Determine the [x, y] coordinate at the center of the cell enclosing the given text.  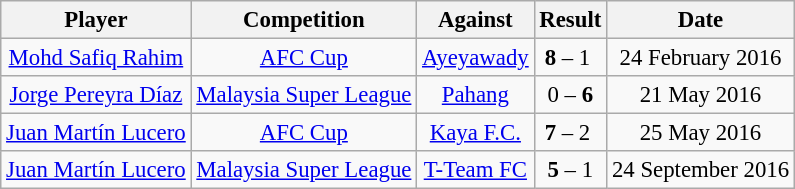
Against [476, 20]
Mohd Safiq Rahim [96, 58]
Jorge Pereyra Díaz [96, 95]
Kaya F.C. [476, 133]
5 – 1 [570, 170]
8 – 1 [570, 58]
Pahang [476, 95]
Result [570, 20]
21 May 2016 [701, 95]
Date [701, 20]
Player [96, 20]
25 May 2016 [701, 133]
T-Team FC [476, 170]
24 September 2016 [701, 170]
Ayeyawady [476, 58]
Competition [304, 20]
7 – 2 [570, 133]
24 February 2016 [701, 58]
0 – 6 [570, 95]
